Pinpoint the cell where the given text exists, returning its (x, y) midpoint coordinate. 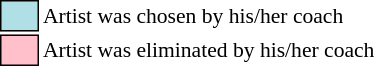
Artist was chosen by his/her coach (208, 16)
Artist was eliminated by his/her coach (208, 50)
